Detect which cell encompasses the target text, then output its [x, y] center coordinate. 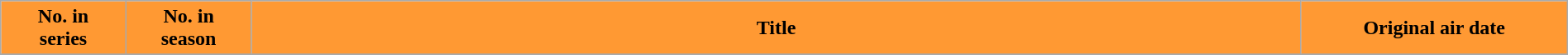
No. inseries [64, 28]
No. inseason [189, 28]
Original air date [1434, 28]
Title [776, 28]
